Extract the [X, Y] coordinate from the center of the cell holding the provided text.  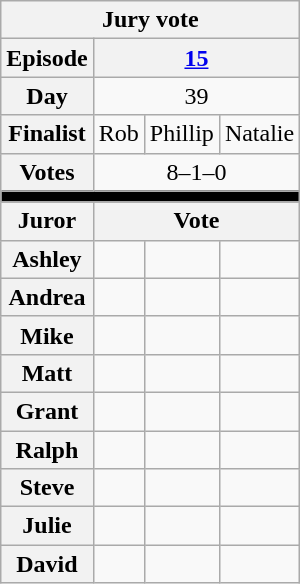
Julie [47, 526]
Finalist [47, 134]
Rob [118, 134]
Natalie [259, 134]
Steve [47, 488]
Phillip [182, 134]
Jury vote [150, 20]
Juror [47, 221]
Vote [196, 221]
39 [196, 96]
Votes [47, 172]
8–1–0 [196, 172]
Mike [47, 335]
Ralph [47, 449]
Ashley [47, 259]
David [47, 564]
Day [47, 96]
15 [196, 58]
Grant [47, 411]
Episode [47, 58]
Matt [47, 373]
Andrea [47, 297]
